For the text-containing cell, return its midpoint in (x, y) coordinate format. 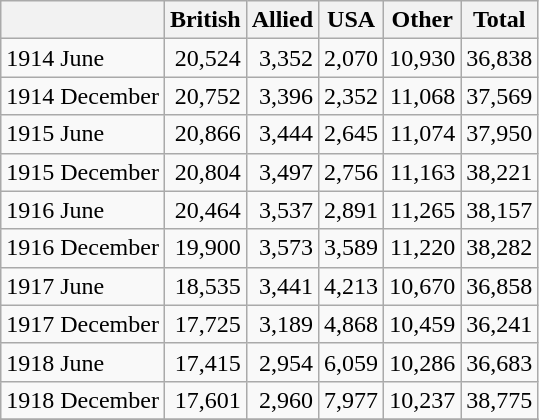
38,221 (500, 172)
10,286 (422, 362)
10,459 (422, 324)
10,237 (422, 400)
British (205, 20)
20,804 (205, 172)
Allied (282, 20)
1916 June (83, 210)
36,241 (500, 324)
1916 December (83, 248)
17,415 (205, 362)
19,900 (205, 248)
1918 December (83, 400)
3,189 (282, 324)
11,163 (422, 172)
20,464 (205, 210)
2,954 (282, 362)
20,866 (205, 134)
3,573 (282, 248)
2,070 (352, 58)
38,775 (500, 400)
11,068 (422, 96)
4,868 (352, 324)
36,683 (500, 362)
20,752 (205, 96)
17,725 (205, 324)
2,756 (352, 172)
3,497 (282, 172)
1915 December (83, 172)
3,589 (352, 248)
2,891 (352, 210)
11,220 (422, 248)
1915 June (83, 134)
20,524 (205, 58)
38,282 (500, 248)
36,858 (500, 286)
36,838 (500, 58)
USA (352, 20)
7,977 (352, 400)
37,569 (500, 96)
2,960 (282, 400)
3,352 (282, 58)
Other (422, 20)
1917 June (83, 286)
10,930 (422, 58)
6,059 (352, 362)
11,074 (422, 134)
11,265 (422, 210)
1918 June (83, 362)
1914 June (83, 58)
2,645 (352, 134)
3,444 (282, 134)
10,670 (422, 286)
3,396 (282, 96)
1914 December (83, 96)
Total (500, 20)
37,950 (500, 134)
1917 December (83, 324)
4,213 (352, 286)
17,601 (205, 400)
18,535 (205, 286)
3,441 (282, 286)
38,157 (500, 210)
3,537 (282, 210)
2,352 (352, 96)
